Locate the cell with the specified text and output its (x, y) center coordinate. 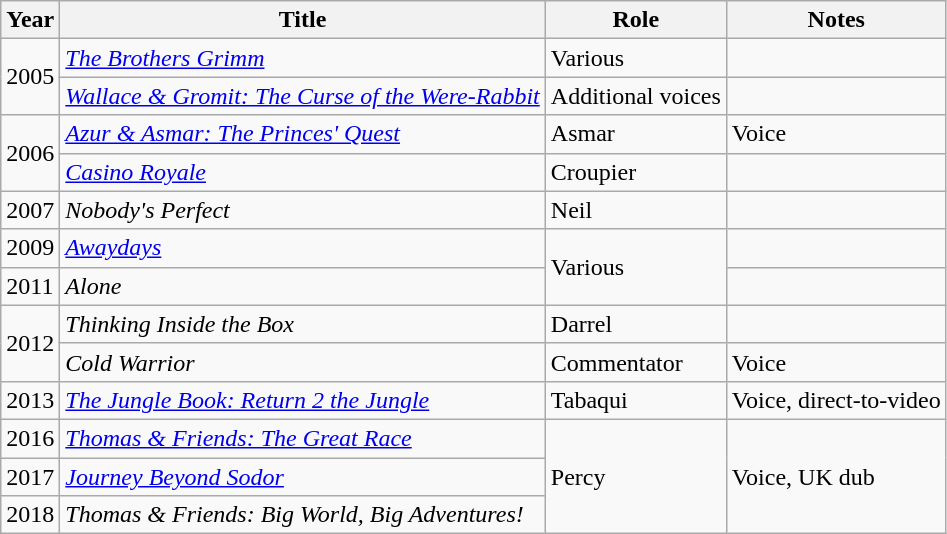
2005 (30, 77)
Asmar (636, 134)
Thomas & Friends: The Great Race (302, 438)
Nobody's Perfect (302, 210)
Azur & Asmar: The Princes' Quest (302, 134)
Notes (836, 20)
Casino Royale (302, 172)
Thomas & Friends: Big World, Big Adventures! (302, 515)
Wallace & Gromit: The Curse of the Were-Rabbit (302, 96)
Role (636, 20)
Cold Warrior (302, 362)
Neil (636, 210)
2006 (30, 153)
Year (30, 20)
Title (302, 20)
Tabaqui (636, 400)
Voice, UK dub (836, 476)
2009 (30, 248)
The Brothers Grimm (302, 58)
2017 (30, 477)
The Jungle Book: Return 2 the Jungle (302, 400)
Additional voices (636, 96)
Alone (302, 286)
Awaydays (302, 248)
Voice, direct-to-video (836, 400)
2012 (30, 343)
2011 (30, 286)
Darrel (636, 324)
2018 (30, 515)
Percy (636, 476)
2007 (30, 210)
2016 (30, 438)
2013 (30, 400)
Journey Beyond Sodor (302, 477)
Commentator (636, 362)
Croupier (636, 172)
Thinking Inside the Box (302, 324)
